Determine the (X, Y) coordinate at the center of the cell enclosing the given text.  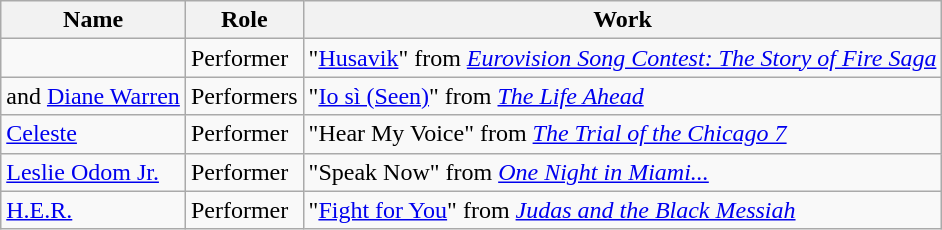
Name (94, 20)
Leslie Odom Jr. (94, 172)
"Hear My Voice" from The Trial of the Chicago 7 (622, 134)
Performers (244, 96)
H.E.R. (94, 210)
"Husavik" from Eurovision Song Contest: The Story of Fire Saga (622, 58)
and Diane Warren (94, 96)
Role (244, 20)
Celeste (94, 134)
"Speak Now" from One Night in Miami... (622, 172)
Work (622, 20)
"Fight for You" from Judas and the Black Messiah (622, 210)
"Io sì (Seen)" from The Life Ahead (622, 96)
